Return (x, y) of the center of cell containing provided text 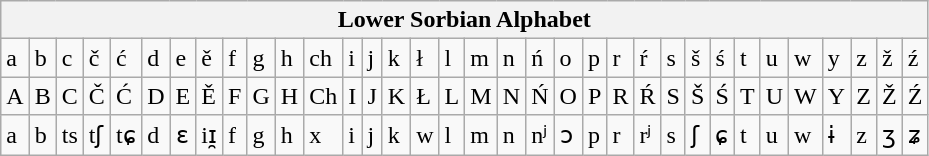
š (697, 58)
ś (722, 58)
y (836, 58)
ɨ (836, 135)
H (289, 96)
ł (425, 58)
Ź (915, 96)
nʲ (540, 135)
e (183, 58)
B (42, 96)
K (396, 96)
ć (126, 58)
R (620, 96)
Ě (210, 96)
Ž (889, 96)
tɕ (126, 135)
Z (864, 96)
F (234, 96)
D (156, 96)
L (452, 96)
Ś (722, 96)
x (324, 135)
c (70, 58)
tʃ (96, 135)
Ŕ (648, 96)
o (568, 58)
C (70, 96)
ě (210, 58)
Ć (126, 96)
ń (540, 58)
N (511, 96)
Ń (540, 96)
G (261, 96)
ʃ (697, 135)
Š (697, 96)
rʲ (648, 135)
U (774, 96)
Lower Sorbian Alphabet (464, 20)
E (183, 96)
A (15, 96)
Ch (324, 96)
ź (915, 58)
P (594, 96)
ŕ (648, 58)
Č (96, 96)
Ł (425, 96)
ts (70, 135)
M (481, 96)
ž (889, 58)
č (96, 58)
ch (324, 58)
ɛ (183, 135)
T (747, 96)
O (568, 96)
ʑ (915, 135)
ɕ (722, 135)
W (806, 96)
J (372, 96)
I (352, 96)
ʒ (889, 135)
S (673, 96)
Y (836, 96)
iɪ̯ (210, 135)
ɔ (568, 135)
